Return the (x, y) coordinate for the center point of the cell that contains the specified text.  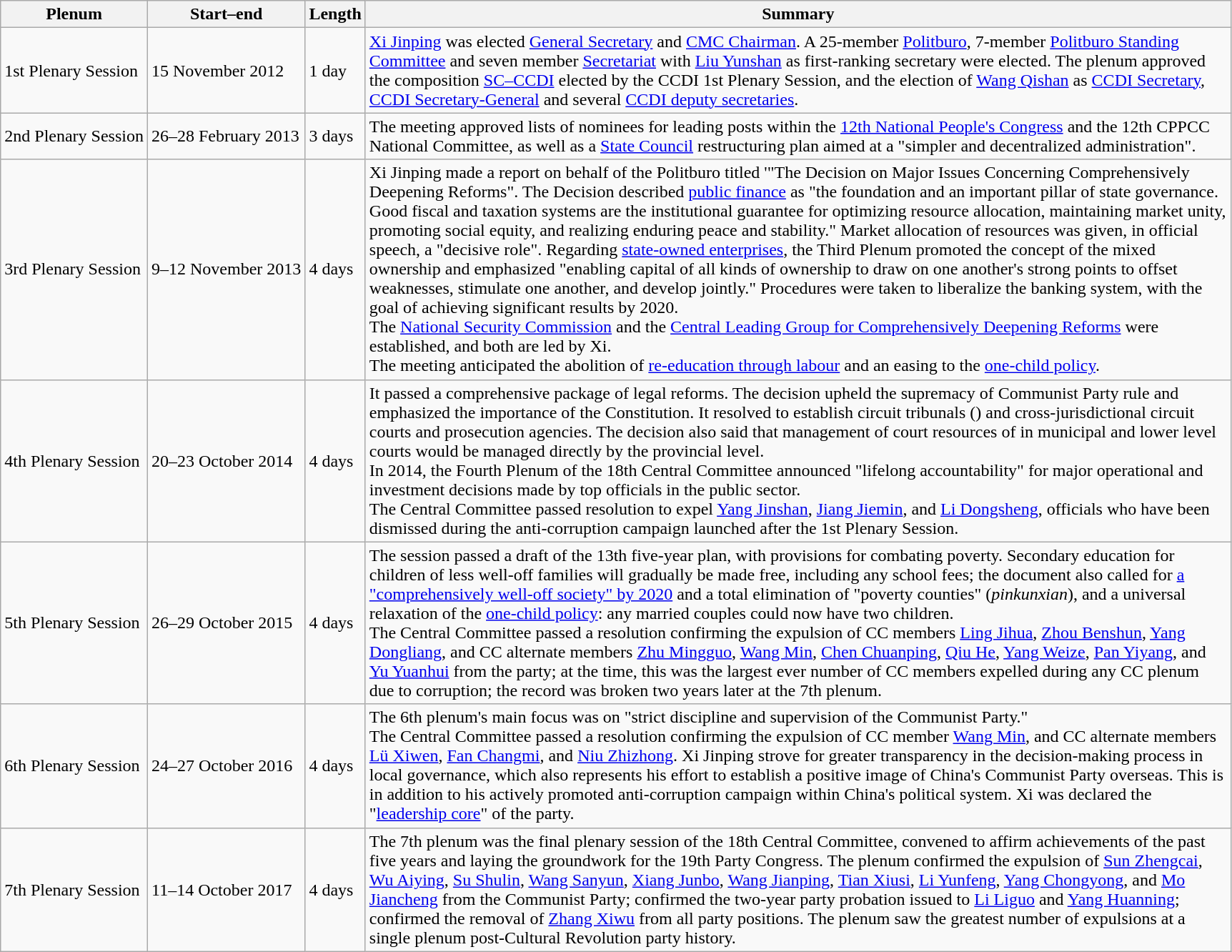
1st Plenary Session (74, 70)
Plenum (74, 14)
6th Plenary Session (74, 766)
1 day (335, 70)
3 days (335, 136)
15 November 2012 (226, 70)
Start–end (226, 14)
26–29 October 2015 (226, 623)
3rd Plenary Session (74, 269)
24–27 October 2016 (226, 766)
20–23 October 2014 (226, 460)
26–28 February 2013 (226, 136)
11–14 October 2017 (226, 889)
2nd Plenary Session (74, 136)
4th Plenary Session (74, 460)
7th Plenary Session (74, 889)
5th Plenary Session (74, 623)
9–12 November 2013 (226, 269)
Length (335, 14)
Summary (798, 14)
